Determine the [x, y] coordinate at the center of the cell enclosing the given text.  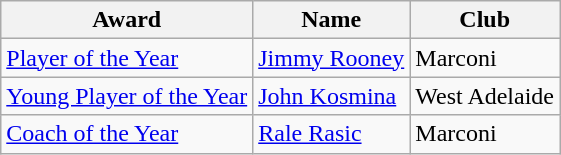
Player of the Year [127, 58]
Jimmy Rooney [332, 58]
Name [332, 20]
Award [127, 20]
West Adelaide [485, 96]
Young Player of the Year [127, 96]
John Kosmina [332, 96]
Coach of the Year [127, 134]
Club [485, 20]
Rale Rasic [332, 134]
